From the cell containing the given text, extract its center point as [X, Y] coordinate. 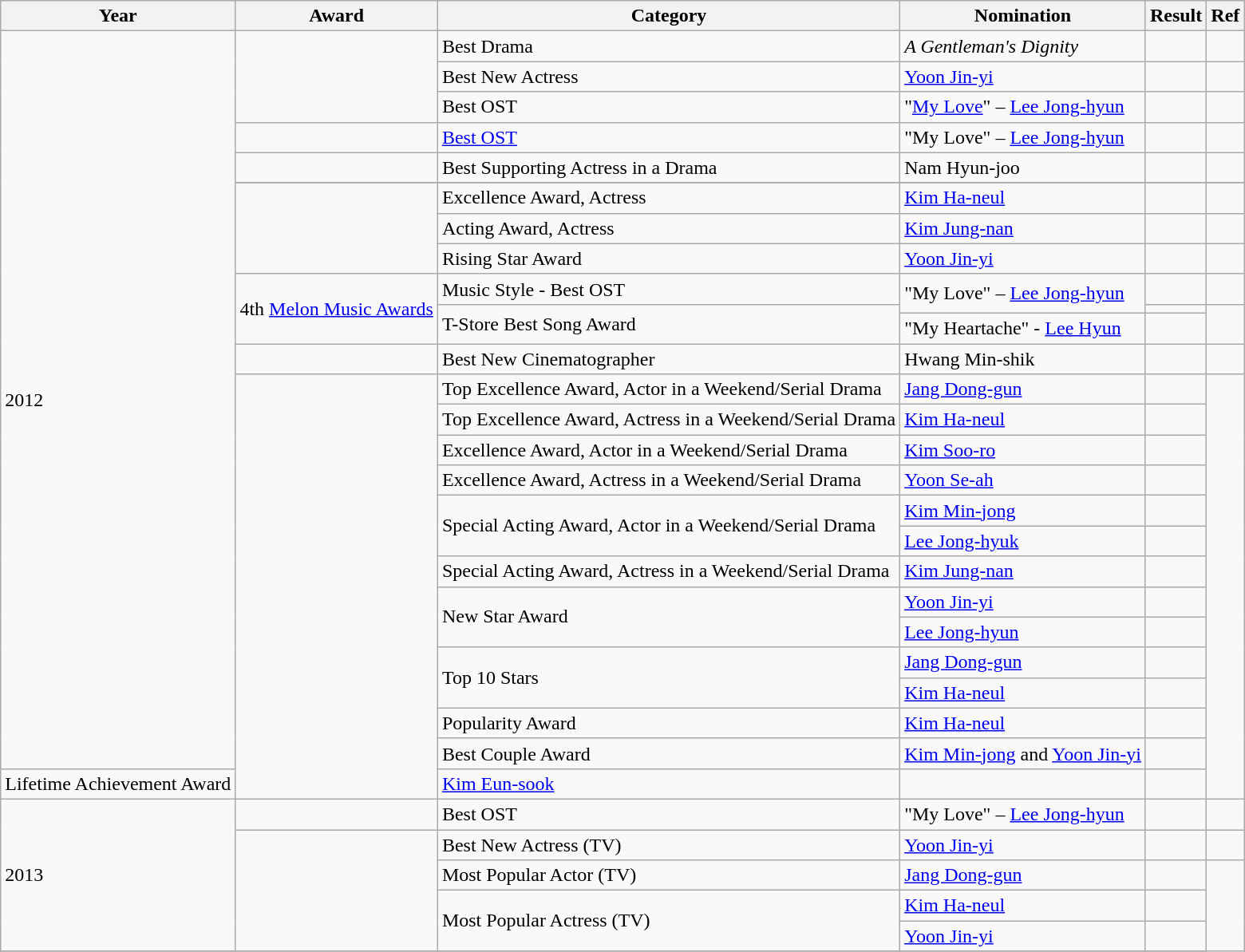
Kim Soo-ro [1023, 450]
Kim Eun-sook [669, 784]
New Star Award [669, 617]
Kim Min-jong and Yoon Jin-yi [1023, 753]
Yoon Se-ah [1023, 480]
Best Couple Award [669, 753]
Ref [1226, 16]
Acting Award, Actress [669, 228]
Year [118, 16]
Best New Cinematographer [669, 358]
Special Acting Award, Actor in a Weekend/Serial Drama [669, 526]
Top Excellence Award, Actor in a Weekend/Serial Drama [669, 389]
Excellence Award, Actress [669, 198]
Music Style - Best OST [669, 289]
Special Acting Award, Actress in a Weekend/Serial Drama [669, 571]
Most Popular Actress (TV) [669, 921]
Best Drama [669, 46]
Kim Min-jong [1023, 511]
T-Store Best Song Award [669, 324]
Award [337, 16]
Top 10 Stars [669, 677]
Lee Jong-hyuk [1023, 541]
Best Supporting Actress in a Drama [669, 168]
Most Popular Actor (TV) [669, 875]
Rising Star Award [669, 259]
Hwang Min-shik [1023, 358]
Nam Hyun-joo [1023, 168]
Popularity Award [669, 723]
Lifetime Achievement Award [118, 784]
A Gentleman's Dignity [1023, 46]
Excellence Award, Actor in a Weekend/Serial Drama [669, 450]
Top Excellence Award, Actress in a Weekend/Serial Drama [669, 420]
Best New Actress [669, 77]
Best New Actress (TV) [669, 845]
Result [1176, 16]
Category [669, 16]
Lee Jong-hyun [1023, 632]
Excellence Award, Actress in a Weekend/Serial Drama [669, 480]
2012 [118, 401]
2013 [118, 875]
Nomination [1023, 16]
"My Heartache" - Lee Hyun [1023, 328]
4th Melon Music Awards [337, 308]
